Find where the given text appears and provide that cell's center as (x, y) coordinate. 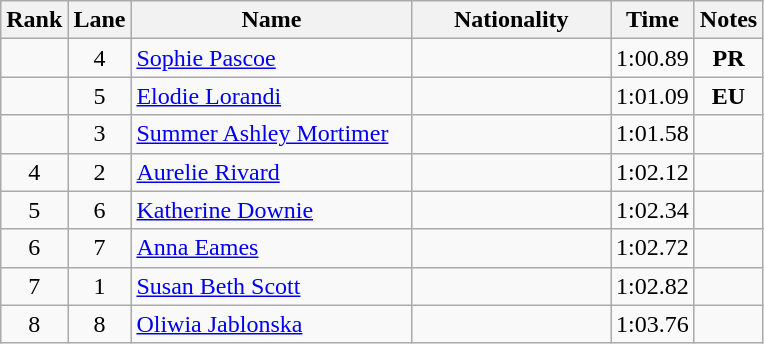
Rank (34, 20)
Anna Eames (272, 248)
Name (272, 20)
Sophie Pascoe (272, 58)
1:00.89 (653, 58)
Summer Ashley Mortimer (272, 134)
3 (100, 134)
Katherine Downie (272, 210)
Notes (728, 20)
EU (728, 96)
Aurelie Rivard (272, 172)
Time (653, 20)
Nationality (512, 20)
1:02.82 (653, 286)
1:03.76 (653, 324)
1:01.58 (653, 134)
Oliwia Jablonska (272, 324)
Elodie Lorandi (272, 96)
2 (100, 172)
Susan Beth Scott (272, 286)
1 (100, 286)
Lane (100, 20)
1:02.72 (653, 248)
1:02.12 (653, 172)
1:02.34 (653, 210)
1:01.09 (653, 96)
PR (728, 58)
